For the text-containing cell, return its midpoint in (x, y) coordinate format. 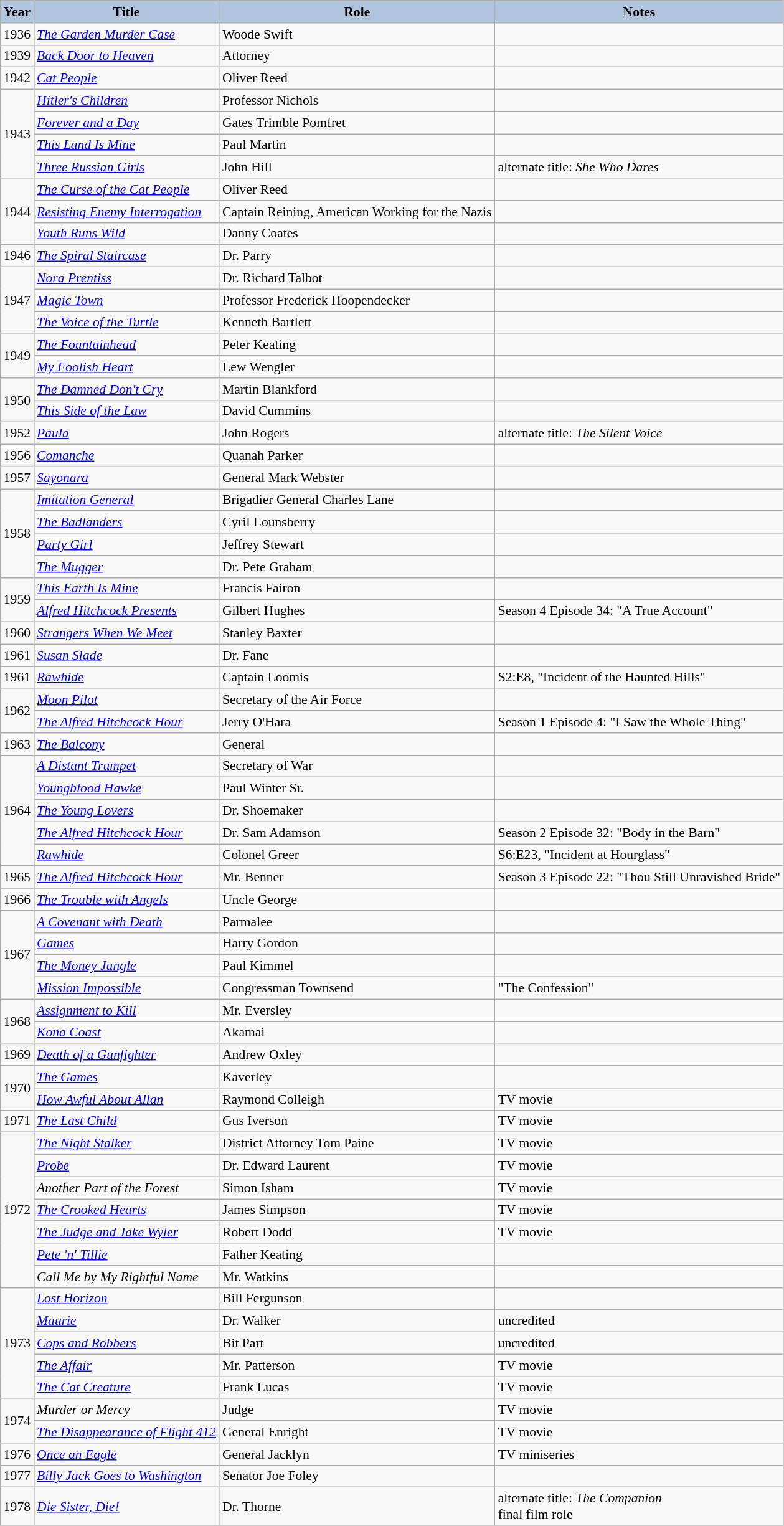
Pete 'n' Tillie (126, 1254)
Season 1 Episode 4: "I Saw the Whole Thing" (640, 722)
Maurie (126, 1321)
Comanche (126, 456)
Bit Part (357, 1344)
Dr. Richard Talbot (357, 278)
Secretary of the Air Force (357, 700)
The Affair (126, 1365)
The Cat Creature (126, 1388)
General Jacklyn (357, 1454)
alternate title: The Silent Voice (640, 434)
alternate title: She Who Dares (640, 168)
Nora Prentiss (126, 278)
Kaverley (357, 1077)
1977 (17, 1476)
Dr. Sam Adamson (357, 833)
Raymond Colleigh (357, 1099)
Paul Kimmel (357, 966)
The Damned Don't Cry (126, 389)
Robert Dodd (357, 1233)
1971 (17, 1121)
Dr. Edward Laurent (357, 1166)
Moon Pilot (126, 700)
Paul Martin (357, 145)
General Mark Webster (357, 478)
The Fountainhead (126, 345)
alternate title: The Companionfinal film role (640, 1506)
1960 (17, 633)
Peter Keating (357, 345)
S2:E8, "Incident of the Haunted Hills" (640, 678)
Senator Joe Foley (357, 1476)
Captain Reining, American Working for the Nazis (357, 212)
Professor Frederick Hoopendecker (357, 300)
Gus Iverson (357, 1121)
David Cummins (357, 411)
1969 (17, 1055)
1936 (17, 34)
1970 (17, 1088)
The Curse of the Cat People (126, 189)
Mr. Patterson (357, 1365)
Jeffrey Stewart (357, 544)
1978 (17, 1506)
Father Keating (357, 1254)
1976 (17, 1454)
Jerry O'Hara (357, 722)
Mr. Watkins (357, 1277)
Billy Jack Goes to Washington (126, 1476)
The Balcony (126, 744)
1957 (17, 478)
1939 (17, 56)
Assignment to Kill (126, 1010)
Mission Impossible (126, 988)
Magic Town (126, 300)
Role (357, 12)
1959 (17, 599)
The Spiral Staircase (126, 256)
Gilbert Hughes (357, 611)
The Voice of the Turtle (126, 323)
1944 (17, 212)
Lost Horizon (126, 1299)
Uncle George (357, 899)
1943 (17, 134)
Strangers When We Meet (126, 633)
The Games (126, 1077)
Gates Trimble Pomfret (357, 123)
Akamai (357, 1033)
Secretary of War (357, 766)
The Crooked Hearts (126, 1210)
This Land Is Mine (126, 145)
Simon Isham (357, 1188)
Danny Coates (357, 234)
1947 (17, 300)
1974 (17, 1421)
1965 (17, 878)
How Awful About Allan (126, 1099)
Alfred Hitchcock Presents (126, 611)
Judge (357, 1410)
Hitler's Children (126, 101)
Year (17, 12)
Season 4 Episode 34: "A True Account" (640, 611)
Notes (640, 12)
Cat People (126, 78)
The Last Child (126, 1121)
Susan Slade (126, 655)
Party Girl (126, 544)
Bill Fergunson (357, 1299)
1946 (17, 256)
Frank Lucas (357, 1388)
This Side of the Law (126, 411)
Paul Winter Sr. (357, 789)
1956 (17, 456)
A Distant Trumpet (126, 766)
The Night Stalker (126, 1144)
Sayonara (126, 478)
Lew Wengler (357, 367)
Die Sister, Die! (126, 1506)
John Rogers (357, 434)
Stanley Baxter (357, 633)
Three Russian Girls (126, 168)
Attorney (357, 56)
Paula (126, 434)
The Trouble with Angels (126, 899)
Murder or Mercy (126, 1410)
Once an Eagle (126, 1454)
Quanah Parker (357, 456)
Dr. Walker (357, 1321)
General Enright (357, 1432)
"The Confession" (640, 988)
A Covenant with Death (126, 922)
Mr. Eversley (357, 1010)
District Attorney Tom Paine (357, 1144)
The Money Jungle (126, 966)
The Garden Murder Case (126, 34)
S6:E23, "Incident at Hourglass" (640, 855)
The Judge and Jake Wyler (126, 1233)
1964 (17, 810)
1962 (17, 711)
1973 (17, 1343)
Season 2 Episode 32: "Body in the Barn" (640, 833)
Kenneth Bartlett (357, 323)
Captain Loomis (357, 678)
TV miniseries (640, 1454)
1968 (17, 1021)
General (357, 744)
Games (126, 944)
Andrew Oxley (357, 1055)
Cyril Lounsberry (357, 523)
Probe (126, 1166)
Title (126, 12)
Death of a Gunfighter (126, 1055)
1950 (17, 400)
Dr. Fane (357, 655)
Back Door to Heaven (126, 56)
Brigadier General Charles Lane (357, 500)
Colonel Greer (357, 855)
Martin Blankford (357, 389)
Season 3 Episode 22: "Thou Still Unravished Bride" (640, 878)
1972 (17, 1210)
Youngblood Hawke (126, 789)
1967 (17, 955)
1963 (17, 744)
1952 (17, 434)
The Disappearance of Flight 412 (126, 1432)
Call Me by My Rightful Name (126, 1277)
The Badlanders (126, 523)
1966 (17, 899)
My Foolish Heart (126, 367)
The Mugger (126, 567)
Woode Swift (357, 34)
John Hill (357, 168)
The Young Lovers (126, 811)
1958 (17, 533)
1942 (17, 78)
Youth Runs Wild (126, 234)
Forever and a Day (126, 123)
Kona Coast (126, 1033)
Dr. Thorne (357, 1506)
Mr. Benner (357, 878)
Dr. Shoemaker (357, 811)
Resisting Enemy Interrogation (126, 212)
Dr. Parry (357, 256)
Another Part of the Forest (126, 1188)
This Earth Is Mine (126, 589)
Cops and Robbers (126, 1344)
James Simpson (357, 1210)
Francis Fairon (357, 589)
Congressman Townsend (357, 988)
Imitation General (126, 500)
Dr. Pete Graham (357, 567)
Professor Nichols (357, 101)
Harry Gordon (357, 944)
Parmalee (357, 922)
1949 (17, 356)
